From the cell containing the given text, extract its center point as (X, Y) coordinate. 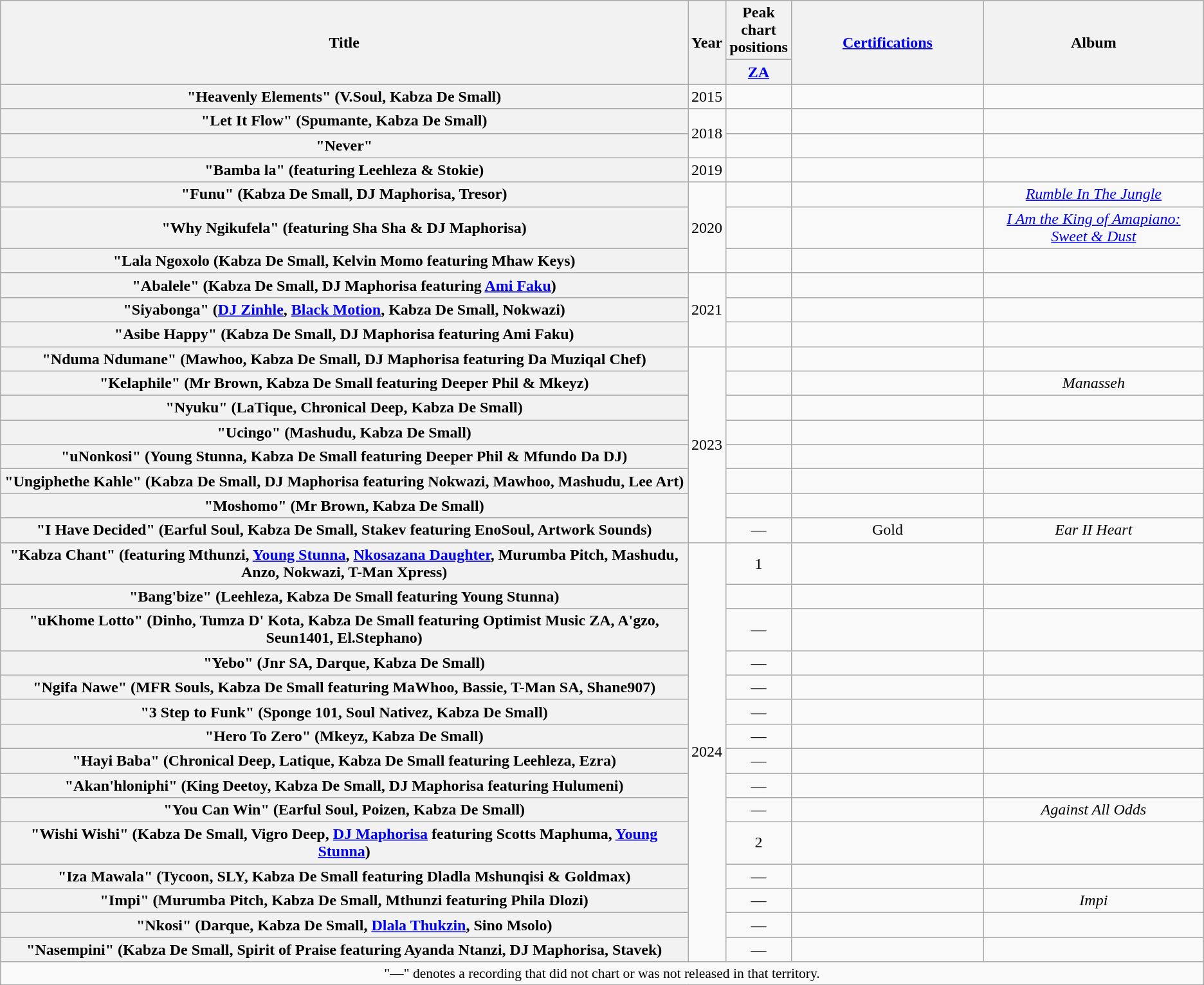
2019 (707, 170)
2015 (707, 97)
Impi (1093, 901)
2020 (707, 228)
Year (707, 42)
Against All Odds (1093, 810)
"Nkosi" (Darque, Kabza De Small, Dlala Thukzin, Sino Msolo) (345, 925)
"—" denotes a recording that did not chart or was not released in that territory. (602, 973)
"Impi" (Murumba Pitch, Kabza De Small, Mthunzi featuring Phila Dlozi) (345, 901)
"Kabza Chant" (featuring Mthunzi, Young Stunna, Nkosazana Daughter, Murumba Pitch, Mashudu, Anzo, Nokwazi, T-Man Xpress) (345, 564)
"I Have Decided" (Earful Soul, Kabza De Small, Stakev featuring EnoSoul, Artwork Sounds) (345, 530)
"Asibe Happy" (Kabza De Small, DJ Maphorisa featuring Ami Faku) (345, 334)
"Ungiphethe Kahle" (Kabza De Small, DJ Maphorisa featuring Nokwazi, Mawhoo, Mashudu, Lee Art) (345, 481)
"Akan'hloniphi" (King Deetoy, Kabza De Small, DJ Maphorisa featuring Hulumeni) (345, 786)
"Ucingo" (Mashudu, Kabza De Small) (345, 432)
"Bang'bize" (Leehleza, Kabza De Small featuring Young Stunna) (345, 596)
"Iza Mawala" (Tycoon, SLY, Kabza De Small featuring Dladla Mshunqisi & Goldmax) (345, 876)
Album (1093, 42)
"Nasempini" (Kabza De Small, Spirit of Praise featuring Ayanda Ntanzi, DJ Maphorisa, Stavek) (345, 950)
2021 (707, 309)
2 (759, 843)
"Wishi Wishi" (Kabza De Small, Vigro Deep, DJ Maphorisa featuring Scotts Maphuma, Young Stunna) (345, 843)
"Yebo" (Jnr SA, Darque, Kabza De Small) (345, 663)
Rumble In The Jungle (1093, 194)
1 (759, 564)
"Lala Ngoxolo (Kabza De Small, Kelvin Momo featuring Mhaw Keys) (345, 261)
"Why Ngikufela" (featuring Sha Sha & DJ Maphorisa) (345, 228)
Title (345, 42)
2024 (707, 752)
"Let It Flow" (Spumante, Kabza De Small) (345, 121)
"Bamba la" (featuring Leehleza & Stokie) (345, 170)
"uNonkosi" (Young Stunna, Kabza De Small featuring Deeper Phil & Mfundo Da DJ) (345, 457)
Ear II Heart (1093, 530)
"uKhome Lotto" (Dinho, Tumza D' Kota, Kabza De Small featuring Optimist Music ZA, A'gzo, Seun1401, El.Stephano) (345, 629)
I Am the King of Amapiano: Sweet & Dust (1093, 228)
"Abalele" (Kabza De Small, DJ Maphorisa featuring Ami Faku) (345, 285)
ZA (759, 72)
"Heavenly Elements" (V.Soul, Kabza De Small) (345, 97)
"Never" (345, 145)
Certifications (888, 42)
"Nyuku" (LaTique, Chronical Deep, Kabza De Small) (345, 408)
"Kelaphile" (Mr Brown, Kabza De Small featuring Deeper Phil & Mkeyz) (345, 383)
"You Can Win" (Earful Soul, Poizen, Kabza De Small) (345, 810)
2018 (707, 133)
Peak chart positions (759, 30)
"Ngifa Nawe" (MFR Souls, Kabza De Small featuring MaWhoo, Bassie, T-Man SA, Shane907) (345, 687)
"Siyabonga" (DJ Zinhle, Black Motion, Kabza De Small, Nokwazi) (345, 309)
"Moshomo" (Mr Brown, Kabza De Small) (345, 506)
"Hero To Zero" (Mkeyz, Kabza De Small) (345, 736)
"Nduma Ndumane" (Mawhoo, Kabza De Small, DJ Maphorisa featuring Da Muziqal Chef) (345, 358)
2023 (707, 444)
"3 Step to Funk" (Sponge 101, Soul Nativez, Kabza De Small) (345, 712)
Gold (888, 530)
"Funu" (Kabza De Small, DJ Maphorisa, Tresor) (345, 194)
Manasseh (1093, 383)
"Hayi Baba" (Chronical Deep, Latique, Kabza De Small featuring Leehleza, Ezra) (345, 760)
